Provide the [x, y] coordinate of the cell's center where the given text is located.  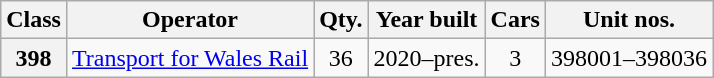
398001–398036 [628, 58]
Qty. [341, 20]
Unit nos. [628, 20]
36 [341, 58]
3 [515, 58]
Year built [426, 20]
398 [34, 58]
Operator [190, 20]
2020–pres. [426, 58]
Class [34, 20]
Transport for Wales Rail [190, 58]
Cars [515, 20]
